Extract the [x, y] coordinate from the center of the cell holding the provided text.  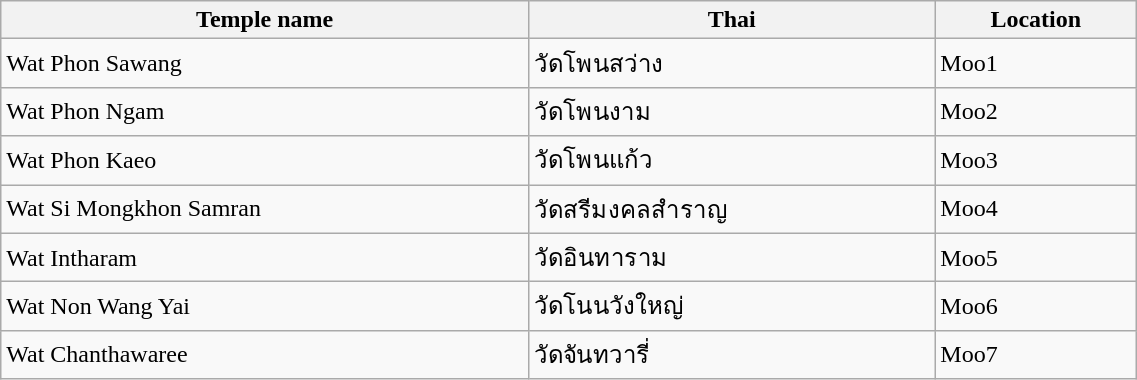
Wat Intharam [265, 258]
วัดจันทวารี่ [732, 354]
Moo1 [1036, 64]
Wat Phon Kaeo [265, 160]
Location [1036, 20]
Wat Chanthawaree [265, 354]
วัดอินทาราม [732, 258]
Moo5 [1036, 258]
Moo6 [1036, 306]
Wat Phon Ngam [265, 112]
Moo7 [1036, 354]
วัดสรีมงคลสำราญ [732, 208]
Moo4 [1036, 208]
วัดโพนสว่าง [732, 64]
Temple name [265, 20]
Wat Si Mongkhon Samran [265, 208]
วัดโพนแก้ว [732, 160]
วัดโพนงาม [732, 112]
วัดโนนวังใหญ่ [732, 306]
Moo2 [1036, 112]
Thai [732, 20]
Wat Non Wang Yai [265, 306]
Moo3 [1036, 160]
Wat Phon Sawang [265, 64]
